Capture the cell that displays the provided text and extract its [X, Y] central coordinate. 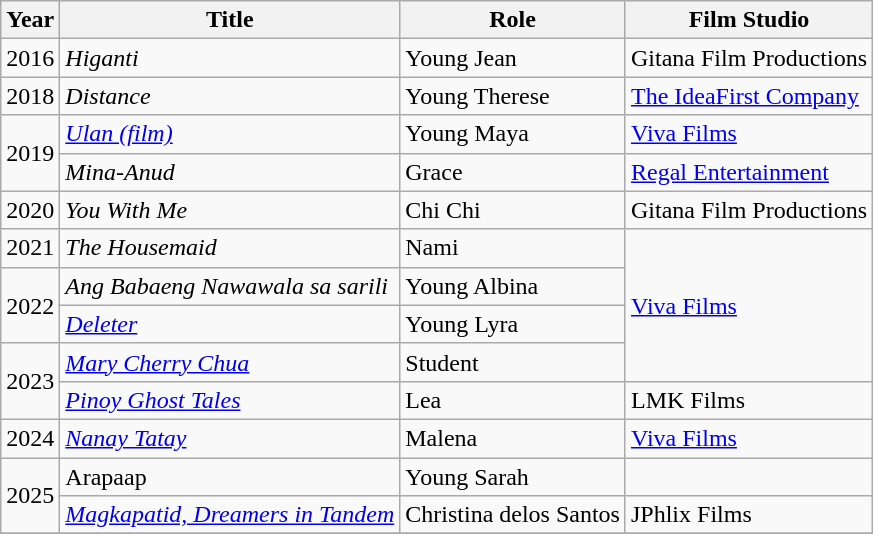
2025 [30, 496]
Young Lyra [513, 324]
2021 [30, 248]
The Housemaid [230, 248]
Higanti [230, 58]
Year [30, 20]
JPhlix Films [748, 515]
Young Albina [513, 286]
LMK Films [748, 400]
Nanay Tatay [230, 438]
Student [513, 362]
2024 [30, 438]
Young Therese [513, 96]
2019 [30, 153]
Regal Entertainment [748, 172]
Lea [513, 400]
Young Sarah [513, 477]
Film Studio [748, 20]
Young Jean [513, 58]
Young Maya [513, 134]
2020 [30, 210]
Christina delos Santos [513, 515]
Magkapatid, Dreamers in Tandem [230, 515]
Distance [230, 96]
Mina-Anud [230, 172]
Arapaap [230, 477]
Malena [513, 438]
Role [513, 20]
Title [230, 20]
2018 [30, 96]
Ulan (film) [230, 134]
Grace [513, 172]
Pinoy Ghost Tales [230, 400]
Chi Chi [513, 210]
Mary Cherry Chua [230, 362]
The IdeaFirst Company [748, 96]
2023 [30, 381]
Deleter [230, 324]
Ang Babaeng Nawawala sa sarili [230, 286]
2022 [30, 305]
You With Me [230, 210]
Nami [513, 248]
2016 [30, 58]
